Provide the [X, Y] coordinate of the cell's center where the given text is located.  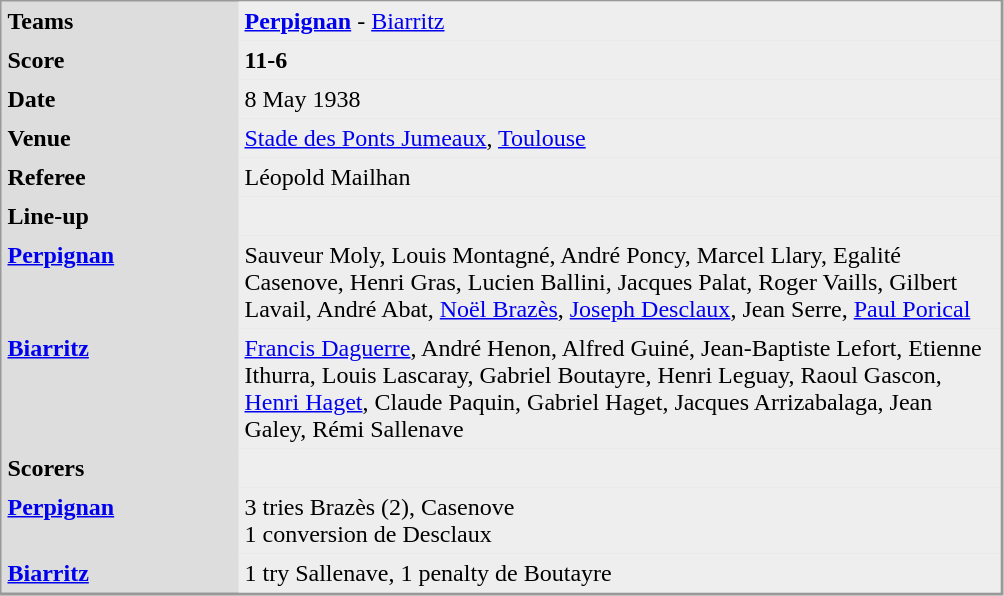
Teams [120, 22]
Scorers [120, 468]
11-6 [619, 60]
Line-up [120, 216]
Stade des Ponts Jumeaux, Toulouse [619, 138]
3 tries Brazès (2), Casenove 1 conversion de Desclaux [619, 521]
Referee [120, 178]
Venue [120, 138]
Léopold Mailhan [619, 178]
8 May 1938 [619, 100]
1 try Sallenave, 1 penalty de Boutayre [619, 574]
Perpignan - Biarritz [619, 22]
Score [120, 60]
Date [120, 100]
